Scan for the cell matching the given text and deliver its (X, Y) coordinate at center. 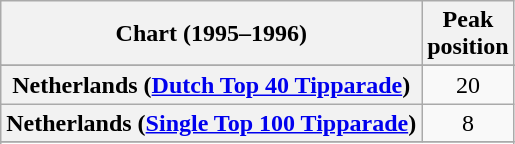
Netherlands (Single Top 100 Tipparade) (212, 123)
8 (468, 123)
Chart (1995–1996) (212, 34)
20 (468, 85)
Netherlands (Dutch Top 40 Tipparade) (212, 85)
Peakposition (468, 34)
